For the text-containing cell, return its midpoint in [x, y] coordinate format. 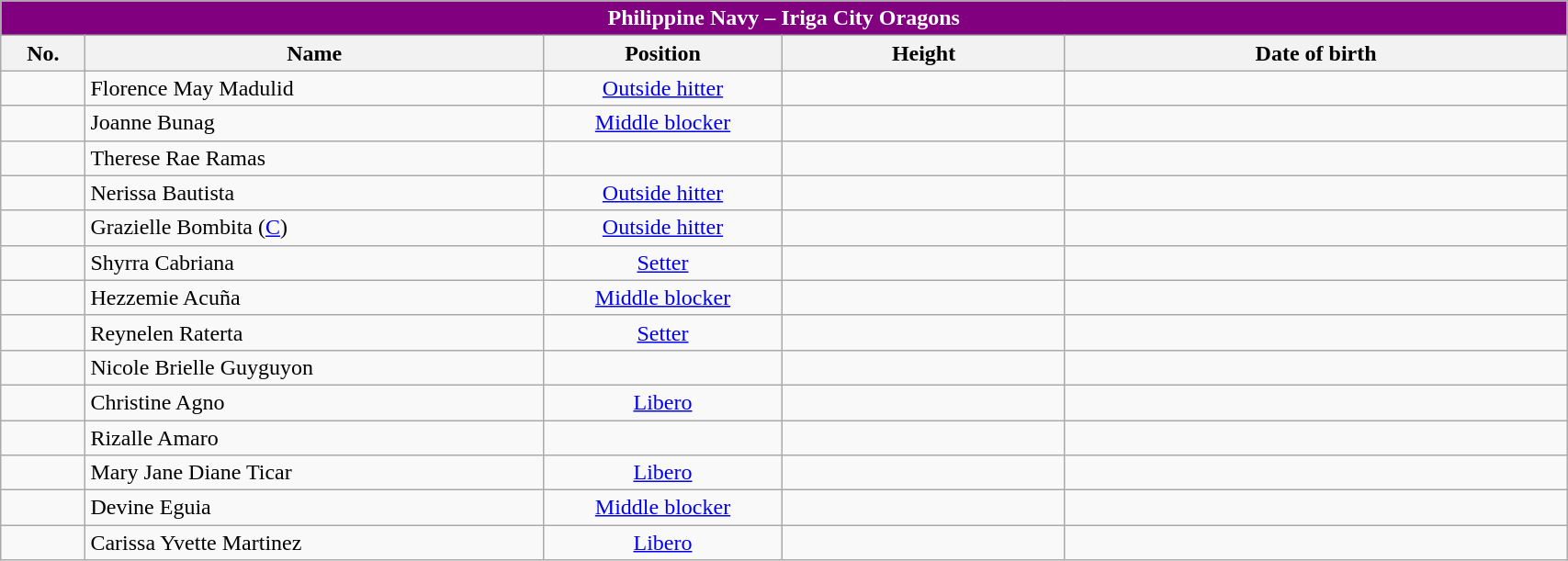
Rizalle Amaro [314, 438]
Name [314, 53]
Height [924, 53]
Mary Jane Diane Ticar [314, 473]
Grazielle Bombita (C) [314, 228]
Florence May Madulid [314, 88]
Shyrra Cabriana [314, 263]
No. [43, 53]
Position [662, 53]
Joanne Bunag [314, 123]
Nicole Brielle Guyguyon [314, 367]
Devine Eguia [314, 508]
Nerissa Bautista [314, 193]
Philippine Navy – Iriga City Oragons [784, 18]
Date of birth [1315, 53]
Therese Rae Ramas [314, 158]
Reynelen Raterta [314, 332]
Carissa Yvette Martinez [314, 543]
Hezzemie Acuña [314, 297]
Christine Agno [314, 402]
